Determine the [X, Y] coordinate at the center of the cell enclosing the given text.  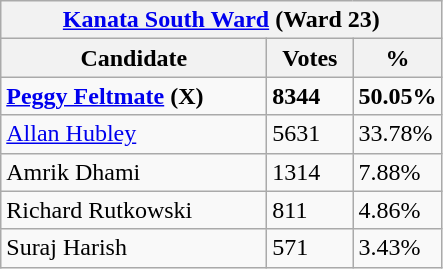
Candidate [134, 58]
Suraj Harish [134, 248]
3.43% [398, 248]
% [398, 58]
8344 [310, 96]
571 [310, 248]
Amrik Dhami [134, 172]
7.88% [398, 172]
Kanata South Ward (Ward 23) [222, 20]
Votes [310, 58]
4.86% [398, 210]
33.78% [398, 134]
Richard Rutkowski [134, 210]
5631 [310, 134]
50.05% [398, 96]
Peggy Feltmate (X) [134, 96]
Allan Hubley [134, 134]
1314 [310, 172]
811 [310, 210]
